Pinpoint the cell where the given text exists, returning its (X, Y) midpoint coordinate. 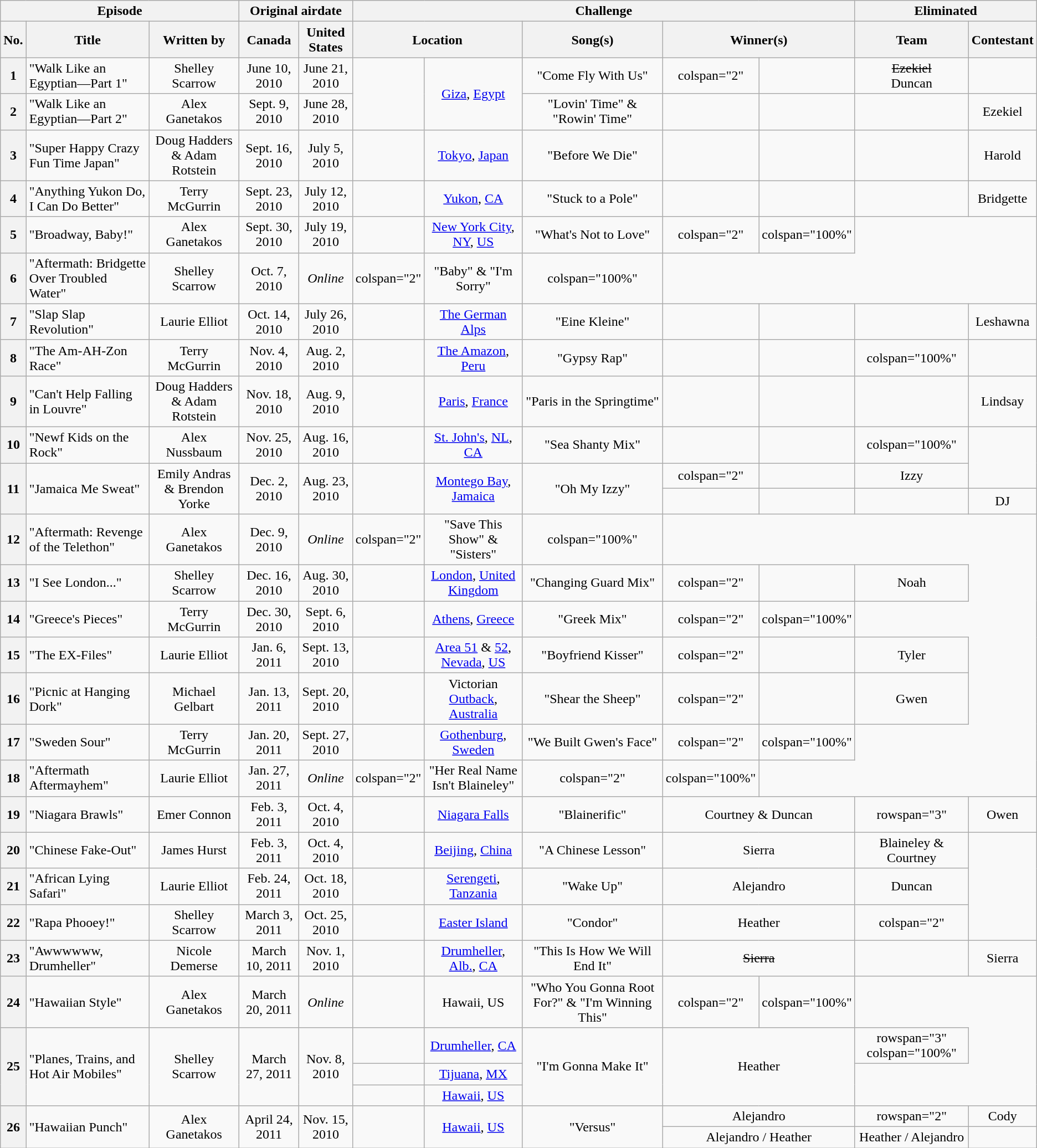
17 (13, 742)
"Lovin' Time" & "Rowin' Time" (593, 112)
9 (13, 401)
Sept. 23, 2010 (269, 198)
Dec. 2, 2010 (269, 489)
Niagara Falls (473, 814)
St. John's, NL, CA (473, 444)
Sept. 20, 2010 (326, 699)
"Paris in the Springtime" (593, 401)
Jan. 20, 2011 (269, 742)
Oct. 14, 2010 (269, 321)
"Super Happy Crazy Fun Time Japan" (88, 155)
"Aftermath: Bridgette Over Troubled Water" (88, 278)
Emily Andras & Brendon Yorke (194, 489)
Tokyo, Japan (473, 155)
23 (13, 959)
"Walk Like an Egyptian—Part 2" (88, 112)
Feb. 24, 2011 (269, 886)
7 (13, 321)
Sept. 30, 2010 (269, 235)
Drumheller, CA (473, 1045)
Bridgette (1003, 198)
Aug. 16, 2010 (326, 444)
"Rapa Phooey!" (88, 922)
6 (13, 278)
Alex Nussbaum (194, 444)
"Boyfriend Kisser" (593, 655)
"Sweden Sour" (88, 742)
19 (13, 814)
"Broadway, Baby!" (88, 235)
Gothenburg, Sweden (473, 742)
Sept. 9, 2010 (269, 112)
Lindsay (1003, 401)
"Hawaiian Style" (88, 1002)
Nov. 1, 2010 (326, 959)
Team (912, 40)
"Condor" (593, 922)
Montego Bay, Jamaica (473, 489)
"The EX-Files" (88, 655)
rowspan="3" colspan="100%" (912, 1045)
18 (13, 778)
No. (13, 40)
25 (13, 1066)
July 19, 2010 (326, 235)
12 (13, 540)
Location (437, 40)
New York City, NY, US (473, 235)
March 20, 2011 (269, 1002)
Victorian Outback, Australia (473, 699)
Area 51 & 52, Nevada, US (473, 655)
Oct. 18, 2010 (326, 886)
20 (13, 850)
July 26, 2010 (326, 321)
Dec. 9, 2010 (269, 540)
EzekielDuncan (912, 75)
Sept. 16, 2010 (269, 155)
Contestant (1003, 40)
Original airdate (296, 11)
Serengeti, Tanzania (473, 886)
July 5, 2010 (326, 155)
Noah (912, 583)
"Aftermath: Revenge of the Telethon" (88, 540)
Aug. 23, 2010 (326, 489)
"This Is How We Will End It" (593, 959)
"Picnic at Hanging Dork" (88, 699)
Blaineley & Courtney (912, 850)
"Newf Kids on the Rock" (88, 444)
"Come Fly With Us" (593, 75)
June 21, 2010 (326, 75)
Heather / Alejandro (912, 1137)
Jan. 6, 2011 (269, 655)
"Eine Kleine" (593, 321)
Jan. 27, 2011 (269, 778)
"Her Real Name Isn't Blaineley" (473, 778)
"A Chinese Lesson" (593, 850)
10 (13, 444)
16 (13, 699)
Nov. 8, 2010 (326, 1066)
The German Alps (473, 321)
14 (13, 619)
5 (13, 235)
Courtney & Duncan (759, 814)
Alejandro / Heather (759, 1137)
Dec. 16, 2010 (269, 583)
"Blainerific" (593, 814)
Aug. 30, 2010 (326, 583)
Episode (120, 11)
"Versus" (593, 1127)
"Aftermath Aftermayhem" (88, 778)
DJ (1003, 501)
Nov. 15, 2010 (326, 1127)
Challenge (604, 11)
"I'm Gonna Make It" (593, 1066)
Paris, France (473, 401)
"Niagara Brawls" (88, 814)
Harold (1003, 155)
2 (13, 112)
"Anything Yukon Do, I Can Do Better" (88, 198)
"Can't Help Falling in Louvre" (88, 401)
"Wake Up" (593, 886)
"Walk Like an Egyptian—Part 1" (88, 75)
Owen (1003, 814)
April 24, 2011 (269, 1127)
July 12, 2010 (326, 198)
26 (13, 1127)
4 (13, 198)
Giza, Egypt (473, 94)
"Changing Guard Mix" (593, 583)
Aug. 9, 2010 (326, 401)
Leshawna (1003, 321)
21 (13, 886)
Dec. 30, 2010 (269, 619)
Oct. 7, 2010 (269, 278)
"Sea Shanty Mix" (593, 444)
Easter Island (473, 922)
"What's Not to Love" (593, 235)
Izzy (912, 476)
"Greek Mix" (593, 619)
March 27, 2011 (269, 1066)
Tyler (912, 655)
Yukon, CA (473, 198)
United States (326, 40)
Canada (269, 40)
Beijing, China (473, 850)
March 3, 2011 (269, 922)
"Before We Die" (593, 155)
James Hurst (194, 850)
"Stuck to a Pole" (593, 198)
"Hawaiian Punch" (88, 1127)
Eliminated (946, 11)
Duncan (912, 886)
3 (13, 155)
Jan. 13, 2011 (269, 699)
"Slap Slap Revolution" (88, 321)
Sept. 27, 2010 (326, 742)
"Oh My Izzy" (593, 489)
March 10, 2011 (269, 959)
15 (13, 655)
"Chinese Fake-Out" (88, 850)
Emer Connon (194, 814)
June 10, 2010 (269, 75)
Song(s) (593, 40)
The Amazon, Peru (473, 358)
"Who You Gonna Root For?" & "I'm Winning This" (593, 1002)
"Greece's Pieces" (88, 619)
24 (13, 1002)
"Save This Show" & "Sisters" (473, 540)
Oct. 25, 2010 (326, 922)
rowspan="2" (912, 1116)
22 (13, 922)
Nov. 18, 2010 (269, 401)
8 (13, 358)
Gwen (912, 699)
June 28, 2010 (326, 112)
Sept. 13, 2010 (326, 655)
"Awwwwww, Drumheller" (88, 959)
Cody (1003, 1116)
Winner(s) (759, 40)
"The Am-AH-Zon Race" (88, 358)
Aug. 2, 2010 (326, 358)
Title (88, 40)
"Jamaica Me Sweat" (88, 489)
Nicole Demerse (194, 959)
"Planes, Trains, and Hot Air Mobiles" (88, 1066)
London, United Kingdom (473, 583)
11 (13, 489)
Michael Gelbart (194, 699)
rowspan="3" (912, 814)
Tijuana, MX (473, 1074)
"We Built Gwen's Face" (593, 742)
"Shear the Sheep" (593, 699)
"I See London..." (88, 583)
13 (13, 583)
Ezekiel (1003, 112)
Athens, Greece (473, 619)
Nov. 4, 2010 (269, 358)
Nov. 25, 2010 (269, 444)
"Gypsy Rap" (593, 358)
Drumheller, Alb., CA (473, 959)
Written by (194, 40)
"Baby" & "I'm Sorry" (473, 278)
1 (13, 75)
Sept. 6, 2010 (326, 619)
"African Lying Safari" (88, 886)
